Scan for the cell matching the given text and deliver its (X, Y) coordinate at center. 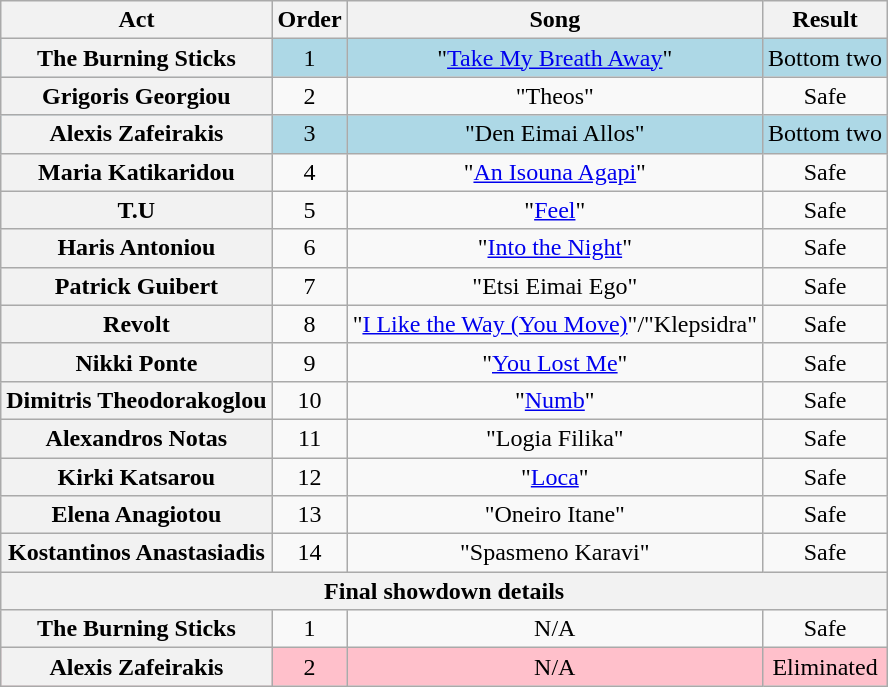
5 (310, 210)
Dimitris Theodorakoglou (136, 400)
10 (310, 400)
T.U (136, 210)
"Feel" (554, 210)
"Take My Breath Away" (554, 58)
"Loca" (554, 477)
"Theos" (554, 96)
Order (310, 20)
14 (310, 553)
Result (824, 20)
Elena Anagiotou (136, 515)
Kostantinos Anastasiadis (136, 553)
"Oneiro Itane" (554, 515)
Act (136, 20)
"Etsi Eimai Ego" (554, 286)
"An Isouna Agapi" (554, 172)
Revolt (136, 324)
8 (310, 324)
"Numb" (554, 400)
Final showdown details (444, 591)
"I Like the Way (You Move)"/"Klepsidra" (554, 324)
Nikki Ponte (136, 362)
"Den Eimai Allos" (554, 134)
Haris Antoniou (136, 248)
"Logia Filika" (554, 438)
7 (310, 286)
"You Lost Me" (554, 362)
11 (310, 438)
Grigoris Georgiou (136, 96)
Eliminated (824, 667)
"Into the Night" (554, 248)
Song (554, 20)
"Spasmeno Karavi" (554, 553)
6 (310, 248)
Maria Katikaridou (136, 172)
13 (310, 515)
9 (310, 362)
Kirki Katsarou (136, 477)
Patrick Guibert (136, 286)
12 (310, 477)
3 (310, 134)
Alexandros Notas (136, 438)
4 (310, 172)
